Find where the given text appears and provide that cell's center as [x, y] coordinate. 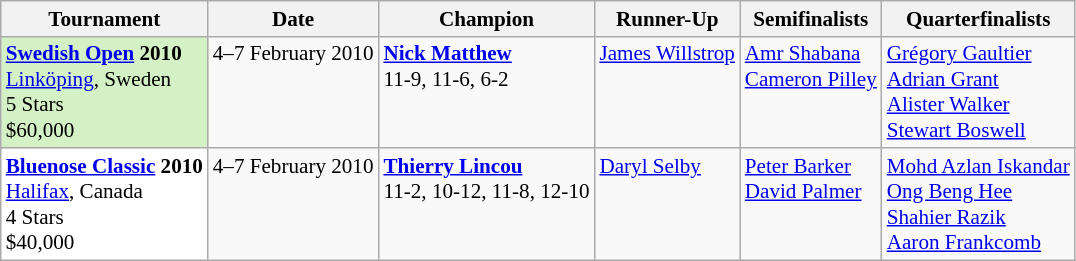
Daryl Selby [666, 204]
Thierry Lincou11-2, 10-12, 11-8, 12-10 [486, 204]
Quarterfinalists [978, 18]
Tournament [104, 18]
Date [294, 18]
Grégory Gaultier Adrian Grant Alister Walker Stewart Boswell [978, 92]
Swedish Open 2010 Linköping, Sweden5 Stars$60,000 [104, 92]
Runner-Up [666, 18]
Semifinalists [811, 18]
Champion [486, 18]
Nick Matthew11-9, 11-6, 6-2 [486, 92]
Bluenose Classic 2010 Halifax, Canada4 Stars$40,000 [104, 204]
Mohd Azlan Iskandar Ong Beng Hee Shahier Razik Aaron Frankcomb [978, 204]
Amr Shabana Cameron Pilley [811, 92]
James Willstrop [666, 92]
Peter Barker David Palmer [811, 204]
